Return the [x, y] coordinate for the center point of the cell that contains the specified text.  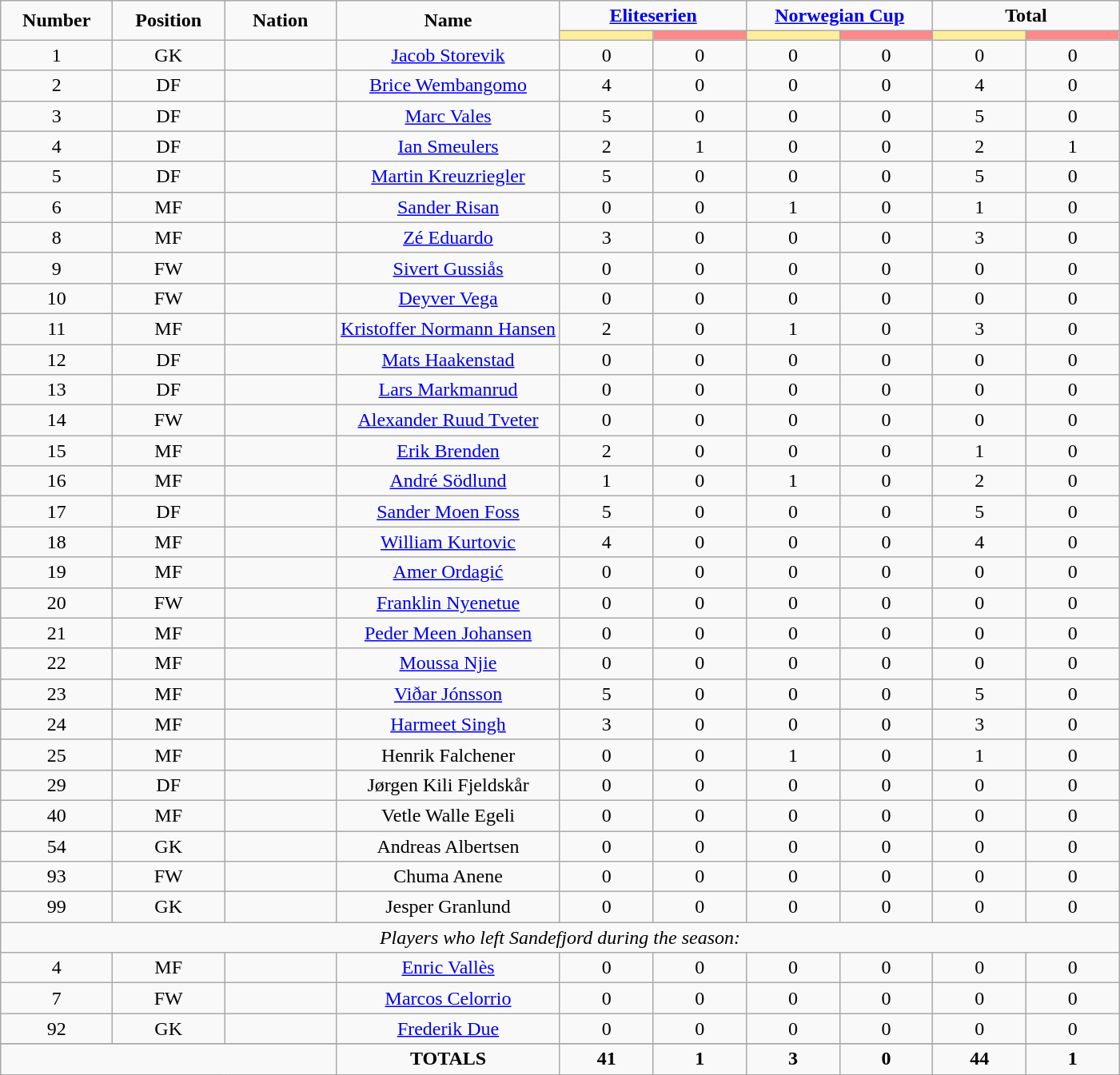
Peder Meen Johansen [448, 633]
10 [57, 298]
Andreas Albertsen [448, 846]
16 [57, 481]
Nation [281, 21]
92 [57, 1029]
Kristoffer Normann Hansen [448, 328]
17 [57, 512]
Marcos Celorrio [448, 998]
Viðar Jónsson [448, 694]
14 [57, 420]
Alexander Ruud Tveter [448, 420]
Players who left Sandefjord during the season: [560, 938]
Number [57, 21]
22 [57, 663]
44 [980, 1059]
Erik Brenden [448, 451]
André Södlund [448, 481]
15 [57, 451]
Ian Smeulers [448, 146]
Sivert Gussiås [448, 268]
Lars Markmanrud [448, 390]
Brice Wembangomo [448, 86]
William Kurtovic [448, 542]
41 [606, 1059]
Sander Risan [448, 207]
Sander Moen Foss [448, 512]
11 [57, 328]
Frederik Due [448, 1029]
Deyver Vega [448, 298]
Enric Vallès [448, 968]
40 [57, 815]
9 [57, 268]
25 [57, 754]
Vetle Walle Egeli [448, 815]
Chuma Anene [448, 877]
Zé Eduardo [448, 237]
23 [57, 694]
8 [57, 237]
Jørgen Kili Fjeldskår [448, 785]
19 [57, 572]
Amer Ordagić [448, 572]
TOTALS [448, 1059]
Marc Vales [448, 116]
Position [169, 21]
Harmeet Singh [448, 724]
99 [57, 907]
Name [448, 21]
Mats Haakenstad [448, 359]
7 [57, 998]
29 [57, 785]
20 [57, 603]
Jacob Storevik [448, 55]
24 [57, 724]
Moussa Njie [448, 663]
Henrik Falchener [448, 754]
Jesper Granlund [448, 907]
18 [57, 542]
21 [57, 633]
6 [57, 207]
Total [1026, 16]
Martin Kreuzriegler [448, 177]
Franklin Nyenetue [448, 603]
12 [57, 359]
93 [57, 877]
Norwegian Cup [839, 16]
Eliteserien [652, 16]
13 [57, 390]
54 [57, 846]
